From the cell containing the given text, extract its center point as [X, Y] coordinate. 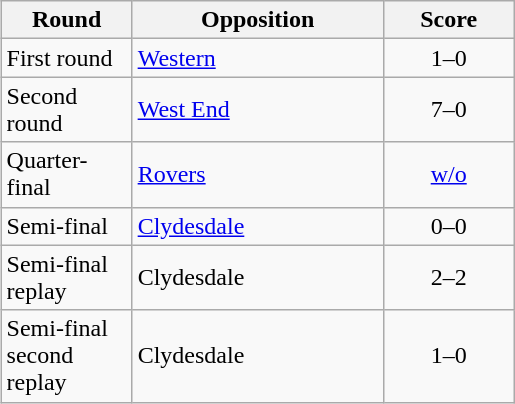
Round [66, 20]
0–0 [448, 226]
Second round [66, 110]
2–2 [448, 278]
7–0 [448, 110]
w/o [448, 174]
Semi-final replay [66, 278]
Semi-final second replay [66, 356]
Opposition [258, 20]
First round [66, 58]
Quarter-final [66, 174]
Rovers [258, 174]
Score [448, 20]
Western [258, 58]
Semi-final [66, 226]
West End [258, 110]
